Pinpoint the cell where the given text exists, returning its [X, Y] midpoint coordinate. 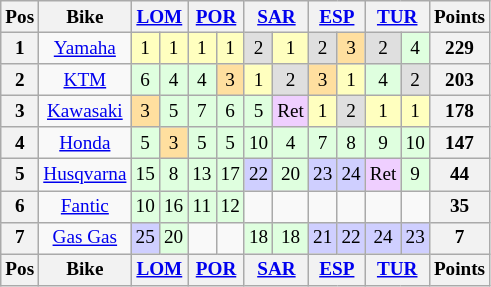
Kawasaki [85, 111]
44 [459, 175]
147 [459, 143]
15 [145, 175]
Fantic [85, 206]
17 [230, 175]
12 [230, 206]
203 [459, 80]
Honda [85, 143]
Yamaha [85, 48]
Gas Gas [85, 238]
Husqvarna [85, 175]
11 [202, 206]
35 [459, 206]
16 [173, 206]
25 [145, 238]
13 [202, 175]
KTM [85, 80]
21 [322, 238]
178 [459, 111]
229 [459, 48]
